Provide the (x, y) coordinate of the cell's center where the given text is located.  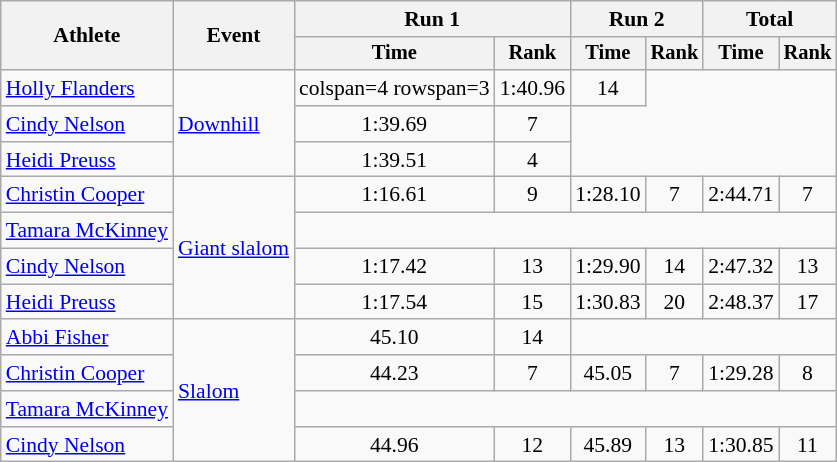
Downhill (234, 124)
1:29.28 (740, 373)
44.23 (394, 373)
1:40.96 (532, 88)
15 (532, 302)
45.05 (608, 373)
1:16.61 (394, 195)
1:28.10 (608, 195)
1:17.54 (394, 302)
Event (234, 36)
Run 1 (432, 19)
2:47.32 (740, 267)
1:39.69 (394, 124)
Slalom (234, 391)
8 (808, 373)
17 (808, 302)
1:39.51 (394, 160)
Abbi Fisher (87, 338)
Holly Flanders (87, 88)
1:30.83 (608, 302)
1:17.42 (394, 267)
9 (532, 195)
1:29.90 (608, 267)
Athlete (87, 36)
colspan=4 rowspan=3 (394, 88)
2:44.71 (740, 195)
Giant slalom (234, 248)
2:48.37 (740, 302)
20 (675, 302)
4 (532, 160)
45.10 (394, 338)
Run 2 (636, 19)
Total (770, 19)
